For the text-containing cell, return its midpoint in (X, Y) coordinate format. 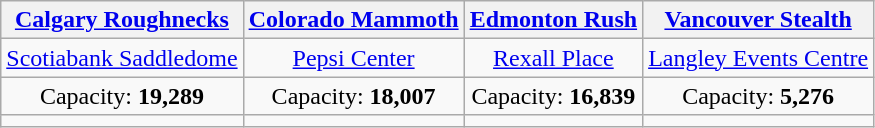
Capacity: 19,289 (122, 96)
Pepsi Center (354, 58)
Rexall Place (553, 58)
Capacity: 18,007 (354, 96)
Langley Events Centre (758, 58)
Vancouver Stealth (758, 20)
Scotiabank Saddledome (122, 58)
Capacity: 5,276 (758, 96)
Colorado Mammoth (354, 20)
Calgary Roughnecks (122, 20)
Capacity: 16,839 (553, 96)
Edmonton Rush (553, 20)
